Output the (x, y) coordinate of the center of the cell containing the given text.  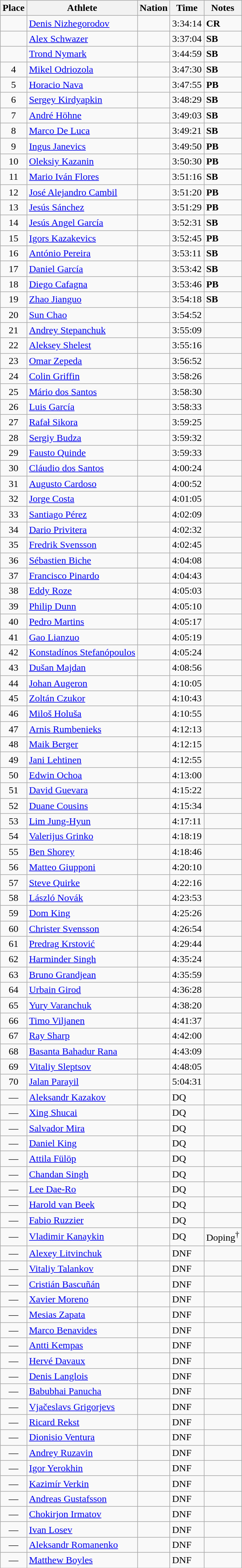
26 (14, 407)
62 (14, 959)
30 (14, 468)
Sun Chao (82, 315)
Sébastien Biche (82, 560)
43 (14, 668)
47 (14, 729)
4:22:16 (187, 882)
Matteo Giupponi (82, 867)
Fabio Ruzzier (82, 1220)
6 (14, 100)
64 (14, 990)
58 (14, 898)
Sergiy Budza (82, 437)
David Guevara (82, 790)
32 (14, 499)
Daniel King (82, 1143)
27 (14, 422)
Urbain Girod (82, 990)
5 (14, 85)
Diego Cafagna (82, 284)
Santiago Pérez (82, 514)
Xing Shucai (82, 1113)
3:51:29 (187, 208)
3:58:33 (187, 407)
Vjačeslavs Grigorjevs (82, 1407)
Vitaliy Sleptsov (82, 1067)
4:17:11 (187, 821)
35 (14, 545)
Fredrik Svensson (82, 545)
Arnis Rumbenieks (82, 729)
3:59:25 (187, 422)
46 (14, 714)
17 (14, 269)
4:01:05 (187, 499)
Zhao Jianguo (82, 299)
Valerijus Grinko (82, 836)
Zoltán Czukor (82, 699)
14 (14, 223)
3:48:29 (187, 100)
50 (14, 775)
4:43:09 (187, 1051)
4:08:56 (187, 668)
3:51:16 (187, 177)
3:56:52 (187, 361)
4:12:55 (187, 760)
39 (14, 606)
Jorge Costa (82, 499)
61 (14, 944)
18 (14, 284)
20 (14, 315)
4:05:10 (187, 606)
Konstadínos Stefanópoulos (82, 652)
9 (14, 146)
3:49:21 (187, 131)
4:13:00 (187, 775)
54 (14, 836)
László Novák (82, 898)
Steve Quirke (82, 882)
4:05:17 (187, 622)
Mikel Odriozola (82, 69)
Fausto Quinde (82, 453)
53 (14, 821)
Babubhai Panucha (82, 1391)
Denis Nizhegorodov (82, 23)
56 (14, 867)
Andrey Stepanchuk (82, 330)
13 (14, 208)
4:12:13 (187, 729)
3:34:14 (187, 23)
3:44:59 (187, 54)
Place (14, 8)
Doping† (223, 1237)
Mário dos Santos (82, 391)
66 (14, 1021)
4:15:22 (187, 790)
Jesús Angel García (82, 223)
Christer Svensson (82, 928)
15 (14, 238)
31 (14, 484)
Hervé Davaux (82, 1361)
Vitaliy Talankov (82, 1269)
Horacio Nava (82, 85)
65 (14, 1005)
28 (14, 437)
3:52:31 (187, 223)
49 (14, 760)
25 (14, 391)
Lim Jung-Hyun (82, 821)
Andrey Ruzavin (82, 1453)
Kazimír Verkin (82, 1483)
Harminder Singh (82, 959)
3:50:30 (187, 161)
63 (14, 975)
Harold van Beek (82, 1205)
3:54:18 (187, 299)
Philip Dunn (82, 606)
4:48:05 (187, 1067)
Time (187, 8)
Jalan Parayil (82, 1082)
38 (14, 591)
57 (14, 882)
40 (14, 622)
4:15:34 (187, 806)
Mesias Zapata (82, 1315)
Andreas Gustafsson (82, 1499)
3:55:16 (187, 345)
4 (14, 69)
41 (14, 637)
7 (14, 115)
23 (14, 361)
Notes (223, 8)
3:47:55 (187, 85)
3:54:52 (187, 315)
Marco Benavides (82, 1330)
Augusto Cardoso (82, 484)
Dom King (82, 913)
36 (14, 560)
Ingus Janevics (82, 146)
António Pereira (82, 254)
4:18:46 (187, 852)
Daniel García (82, 269)
Chandan Singh (82, 1174)
Dario Privitera (82, 530)
4:35:24 (187, 959)
Igors Kazakevics (82, 238)
Ricard Rekst (82, 1422)
Attila Fülöp (82, 1158)
CR (223, 23)
Miloš Holuša (82, 714)
4:04:08 (187, 560)
22 (14, 345)
3:59:33 (187, 453)
Jesús Sánchez (82, 208)
3:53:11 (187, 254)
3:47:30 (187, 69)
55 (14, 852)
4:29:44 (187, 944)
Aleksandr Romanenko (82, 1545)
4:02:32 (187, 530)
Athlete (82, 8)
Denis Langlois (82, 1376)
André Höhne (82, 115)
4:05:03 (187, 591)
Alexey Litvinchuk (82, 1253)
4:26:54 (187, 928)
Rafał Sikora (82, 422)
3:37:04 (187, 39)
4:12:15 (187, 744)
Lee Dae-Ro (82, 1190)
4:38:20 (187, 1005)
37 (14, 576)
Timo Viljanen (82, 1021)
Colin Griffin (82, 376)
4:23:53 (187, 898)
4:10:05 (187, 683)
4:02:09 (187, 514)
4:10:43 (187, 699)
Salvador Mira (82, 1128)
Eddy Roze (82, 591)
4:35:59 (187, 975)
Pedro Martins (82, 622)
21 (14, 330)
29 (14, 453)
Aleksandr Kazakov (82, 1097)
Vladimir Kanaykin (82, 1237)
4:10:55 (187, 714)
Oleksiy Kazanin (82, 161)
12 (14, 192)
Cristián Bascuñán (82, 1284)
Ben Shorey (82, 852)
45 (14, 699)
3:52:45 (187, 238)
Predrag Krstović (82, 944)
Duane Cousins (82, 806)
69 (14, 1067)
Bruno Grandjean (82, 975)
Yury Varanchuk (82, 1005)
10 (14, 161)
3:53:42 (187, 269)
4:00:52 (187, 484)
Dušan Majdan (82, 668)
48 (14, 744)
Ivan Losev (82, 1529)
Chokirjon Irmatov (82, 1514)
59 (14, 913)
16 (14, 254)
3:55:09 (187, 330)
8 (14, 131)
4:02:45 (187, 545)
Luis García (82, 407)
Basanta Bahadur Rana (82, 1051)
Xavier Moreno (82, 1299)
4:05:19 (187, 637)
4:20:10 (187, 867)
4:25:26 (187, 913)
3:58:26 (187, 376)
Omar Zepeda (82, 361)
Sergey Kirdyapkin (82, 100)
Francisco Pinardo (82, 576)
Johan Augeron (82, 683)
3:59:32 (187, 437)
Matthew Boyles (82, 1560)
Gao Lianzuo (82, 637)
Ray Sharp (82, 1036)
4:41:37 (187, 1021)
33 (14, 514)
Dionisio Ventura (82, 1437)
3:49:03 (187, 115)
Alex Schwazer (82, 39)
19 (14, 299)
José Alejandro Cambil (82, 192)
3:53:46 (187, 284)
4:36:28 (187, 990)
68 (14, 1051)
3:51:20 (187, 192)
52 (14, 806)
Antti Kempas (82, 1345)
3:58:30 (187, 391)
Marco De Luca (82, 131)
Trond Nymark (82, 54)
Nation (154, 8)
Cláudio dos Santos (82, 468)
4:42:00 (187, 1036)
44 (14, 683)
34 (14, 530)
4:00:24 (187, 468)
3:49:50 (187, 146)
Mario Iván Flores (82, 177)
42 (14, 652)
4:05:24 (187, 652)
24 (14, 376)
67 (14, 1036)
5:04:31 (187, 1082)
70 (14, 1082)
Maik Berger (82, 744)
Aleksey Shelest (82, 345)
Edwin Ochoa (82, 775)
Jani Lehtinen (82, 760)
51 (14, 790)
4:04:43 (187, 576)
Igor Yerokhin (82, 1468)
60 (14, 928)
11 (14, 177)
4:18:19 (187, 836)
